Locate the cell with the specified text and output its (X, Y) center coordinate. 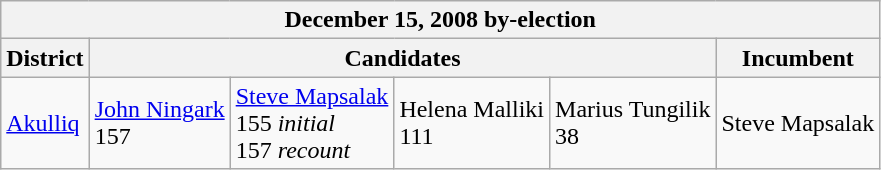
Steve Mapsalak (798, 123)
Candidates (402, 58)
District (45, 58)
Marius Tungilik38 (633, 123)
Akulliq (45, 123)
Incumbent (798, 58)
Helena Malliki111 (472, 123)
Steve Mapsalak155 initial157 recount (312, 123)
December 15, 2008 by-election (440, 20)
John Ningark157 (160, 123)
